For the text-containing cell, return its midpoint in [x, y] coordinate format. 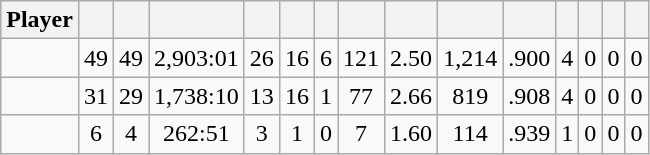
Player [40, 20]
262:51 [197, 134]
13 [262, 96]
.908 [530, 96]
7 [362, 134]
3 [262, 134]
.900 [530, 58]
1,214 [470, 58]
114 [470, 134]
1,738:10 [197, 96]
2.66 [412, 96]
121 [362, 58]
2,903:01 [197, 58]
77 [362, 96]
31 [96, 96]
.939 [530, 134]
819 [470, 96]
29 [132, 96]
26 [262, 58]
2.50 [412, 58]
1.60 [412, 134]
